Locate the cell with the specified text and output its [x, y] center coordinate. 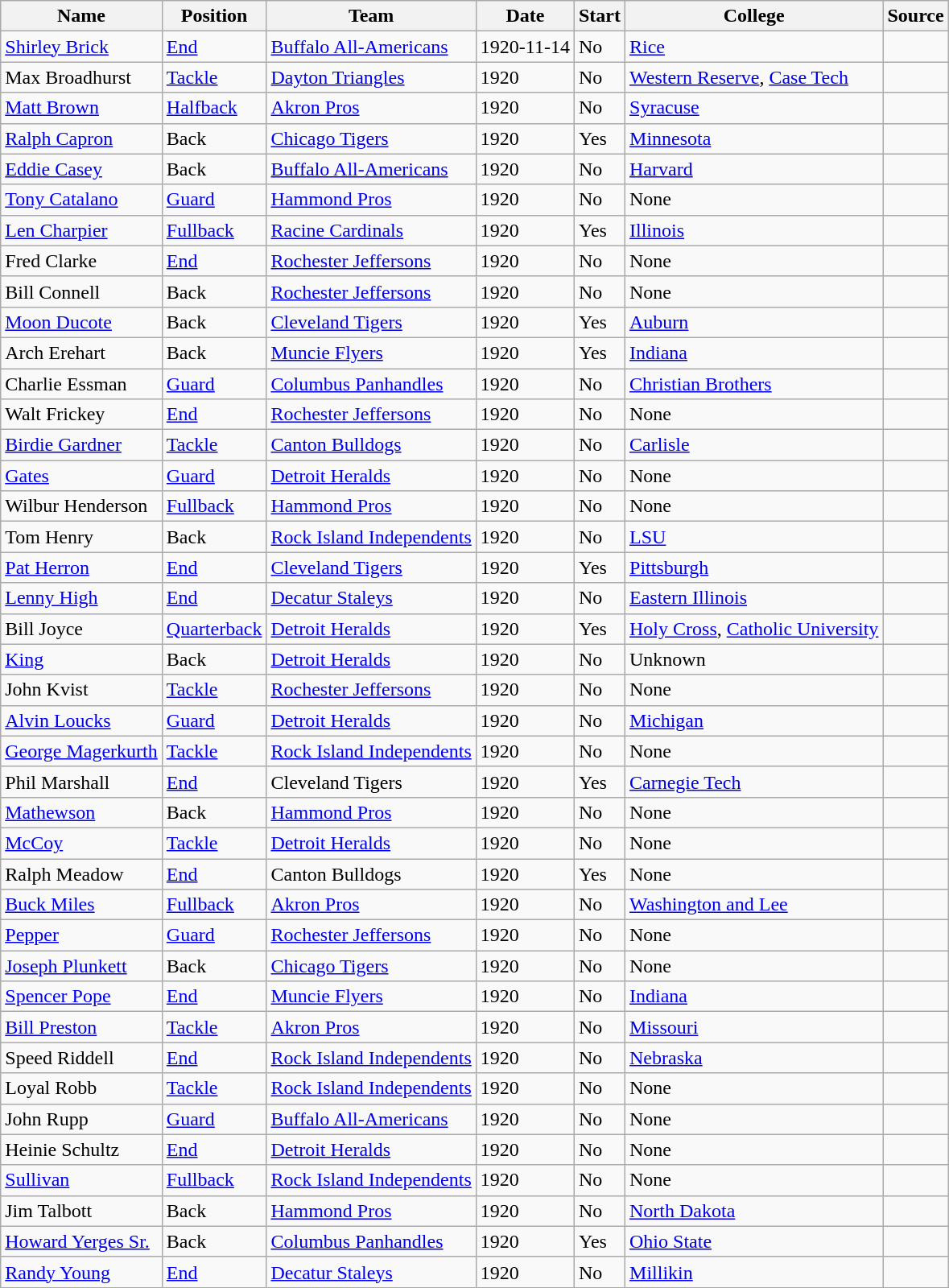
Racine Cardinals [371, 230]
Minnesota [754, 138]
Name [82, 16]
Illinois [754, 230]
Eastern Illinois [754, 598]
Pittsburgh [754, 568]
1920-11-14 [525, 47]
Syracuse [754, 108]
Heinie Schultz [82, 1150]
Shirley Brick [82, 47]
Rice [754, 47]
Christian Brothers [754, 384]
LSU [754, 537]
Sullivan [82, 1180]
Unknown [754, 659]
Max Broadhurst [82, 77]
Bill Joyce [82, 629]
Bill Connell [82, 291]
Bill Preston [82, 1027]
Date [525, 16]
George Magerkurth [82, 751]
Randy Young [82, 1272]
Ralph Capron [82, 138]
Ohio State [754, 1241]
Harvard [754, 169]
Western Reserve, Case Tech [754, 77]
King [82, 659]
Wilbur Henderson [82, 506]
Fred Clarke [82, 261]
Loyal Robb [82, 1088]
Arch Erehart [82, 353]
Alvin Loucks [82, 720]
Spencer Pope [82, 997]
Gates [82, 476]
Tony Catalano [82, 200]
Tom Henry [82, 537]
Howard Yerges Sr. [82, 1241]
Nebraska [754, 1058]
Mathewson [82, 812]
Jim Talbott [82, 1211]
Holy Cross, Catholic University [754, 629]
Source [916, 16]
Position [214, 16]
John Kvist [82, 690]
Len Charpier [82, 230]
Birdie Gardner [82, 445]
Carlisle [754, 445]
North Dakota [754, 1211]
John Rupp [82, 1119]
College [754, 16]
Halfback [214, 108]
Speed Riddell [82, 1058]
Lenny High [82, 598]
Michigan [754, 720]
McCoy [82, 843]
Missouri [754, 1027]
Phil Marshall [82, 782]
Pat Herron [82, 568]
Buck Miles [82, 905]
Eddie Casey [82, 169]
Pepper [82, 935]
Joseph Plunkett [82, 966]
Moon Ducote [82, 322]
Carnegie Tech [754, 782]
Dayton Triangles [371, 77]
Start [599, 16]
Matt Brown [82, 108]
Quarterback [214, 629]
Team [371, 16]
Walt Frickey [82, 415]
Millikin [754, 1272]
Washington and Lee [754, 905]
Ralph Meadow [82, 873]
Auburn [754, 322]
Charlie Essman [82, 384]
